From the cell containing the given text, extract its center point as (X, Y) coordinate. 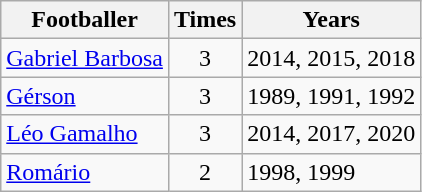
2014, 2017, 2020 (332, 134)
2 (204, 172)
2014, 2015, 2018 (332, 58)
Years (332, 20)
Footballer (85, 20)
1998, 1999 (332, 172)
Romário (85, 172)
Gérson (85, 96)
Gabriel Barbosa (85, 58)
1989, 1991, 1992 (332, 96)
Léo Gamalho (85, 134)
Times (204, 20)
